Identify which cell holds the provided text, then report its [X, Y] central coordinate. 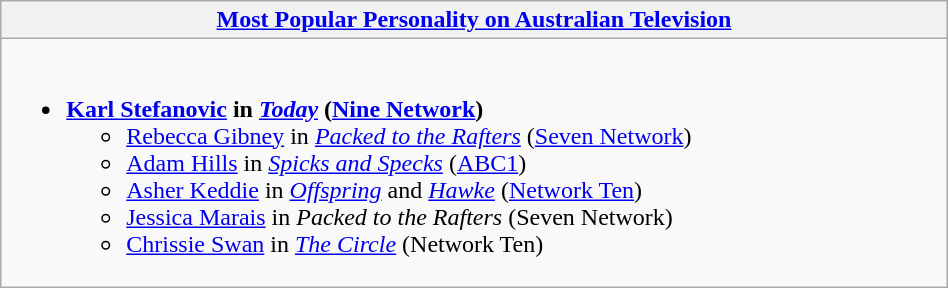
Most Popular Personality on Australian Television [474, 20]
